Return (x, y) of the center of cell containing provided text 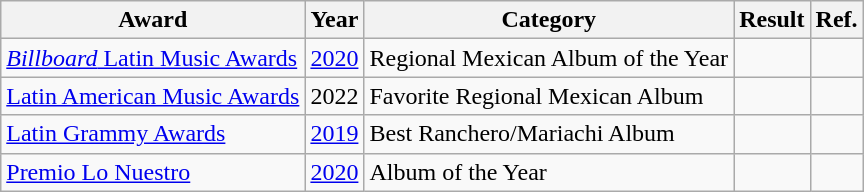
2019 (334, 134)
Best Ranchero/Mariachi Album (549, 134)
Billboard Latin Music Awards (153, 58)
Result (772, 20)
Album of the Year (549, 172)
Ref. (836, 20)
Latin American Music Awards (153, 96)
Premio Lo Nuestro (153, 172)
Latin Grammy Awards (153, 134)
Year (334, 20)
Favorite Regional Mexican Album (549, 96)
Regional Mexican Album of the Year (549, 58)
Award (153, 20)
Category (549, 20)
2022 (334, 96)
